Output the [x, y] coordinate of the center of the cell containing the given text.  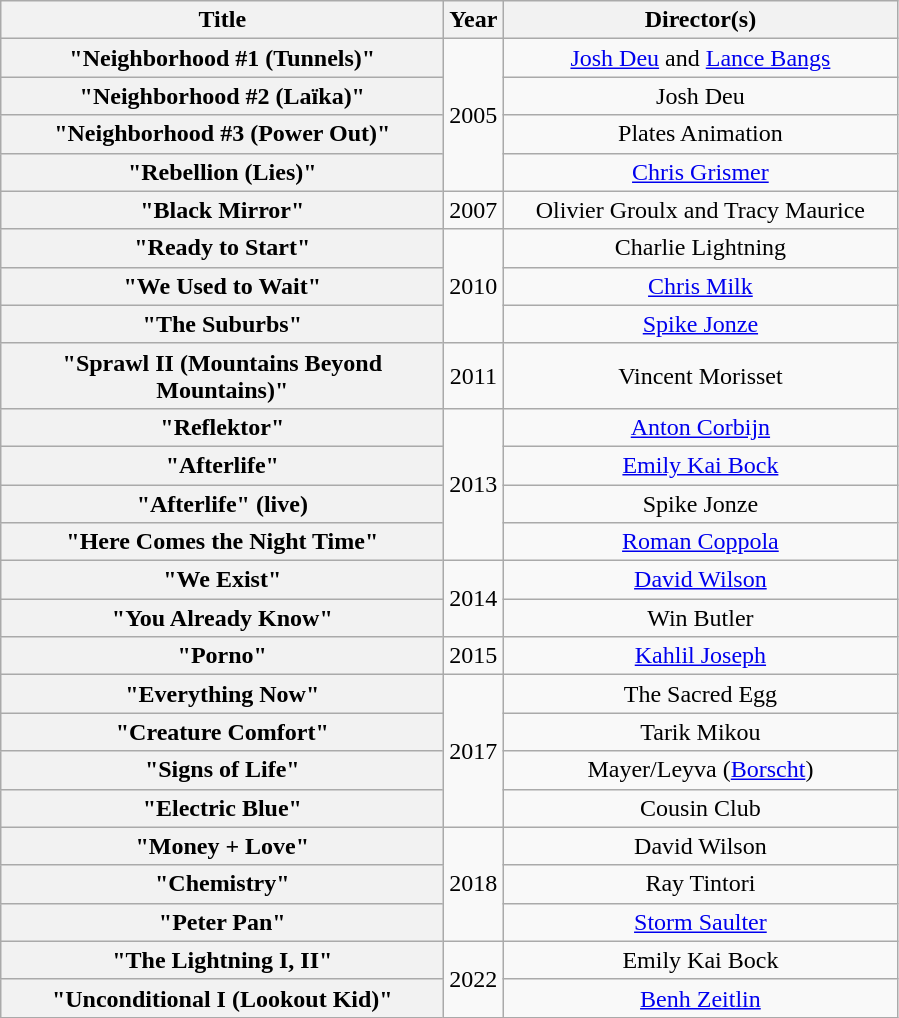
"The Suburbs" [222, 324]
"Neighborhood #2 (Laïka)" [222, 96]
"Electric Blue" [222, 808]
Storm Saulter [700, 922]
Roman Coppola [700, 542]
Vincent Morisset [700, 376]
"The Lightning I, II" [222, 960]
2018 [474, 884]
Director(s) [700, 20]
"Reflektor" [222, 427]
"You Already Know" [222, 618]
"Sprawl II (Mountains Beyond Mountains)" [222, 376]
Chris Milk [700, 286]
"Peter Pan" [222, 922]
Tarik Mikou [700, 732]
2014 [474, 599]
Benh Zeitlin [700, 998]
"Money + Love" [222, 846]
Mayer/Leyva (Borscht) [700, 770]
Title [222, 20]
"We Used to Wait" [222, 286]
2017 [474, 751]
"Neighborhood #3 (Power Out)" [222, 134]
Cousin Club [700, 808]
Chris Grismer [700, 172]
Plates Animation [700, 134]
"Unconditional I (Lookout Kid)" [222, 998]
"Afterlife" [222, 465]
"Porno" [222, 656]
2015 [474, 656]
"Rebellion (Lies)" [222, 172]
Josh Deu and Lance Bangs [700, 58]
2007 [474, 210]
Year [474, 20]
Kahlil Joseph [700, 656]
Charlie Lightning [700, 248]
Win Butler [700, 618]
The Sacred Egg [700, 694]
"Chemistry" [222, 884]
"Afterlife" (live) [222, 503]
"Creature Comfort" [222, 732]
Olivier Groulx and Tracy Maurice [700, 210]
"Everything Now" [222, 694]
"Signs of Life" [222, 770]
2010 [474, 286]
"Black Mirror" [222, 210]
"We Exist" [222, 580]
Anton Corbijn [700, 427]
"Neighborhood #1 (Tunnels)" [222, 58]
2005 [474, 115]
"Here Comes the Night Time" [222, 542]
Josh Deu [700, 96]
2022 [474, 979]
2011 [474, 376]
Ray Tintori [700, 884]
"Ready to Start" [222, 248]
2013 [474, 484]
